Return (x, y) of the center of cell containing provided text 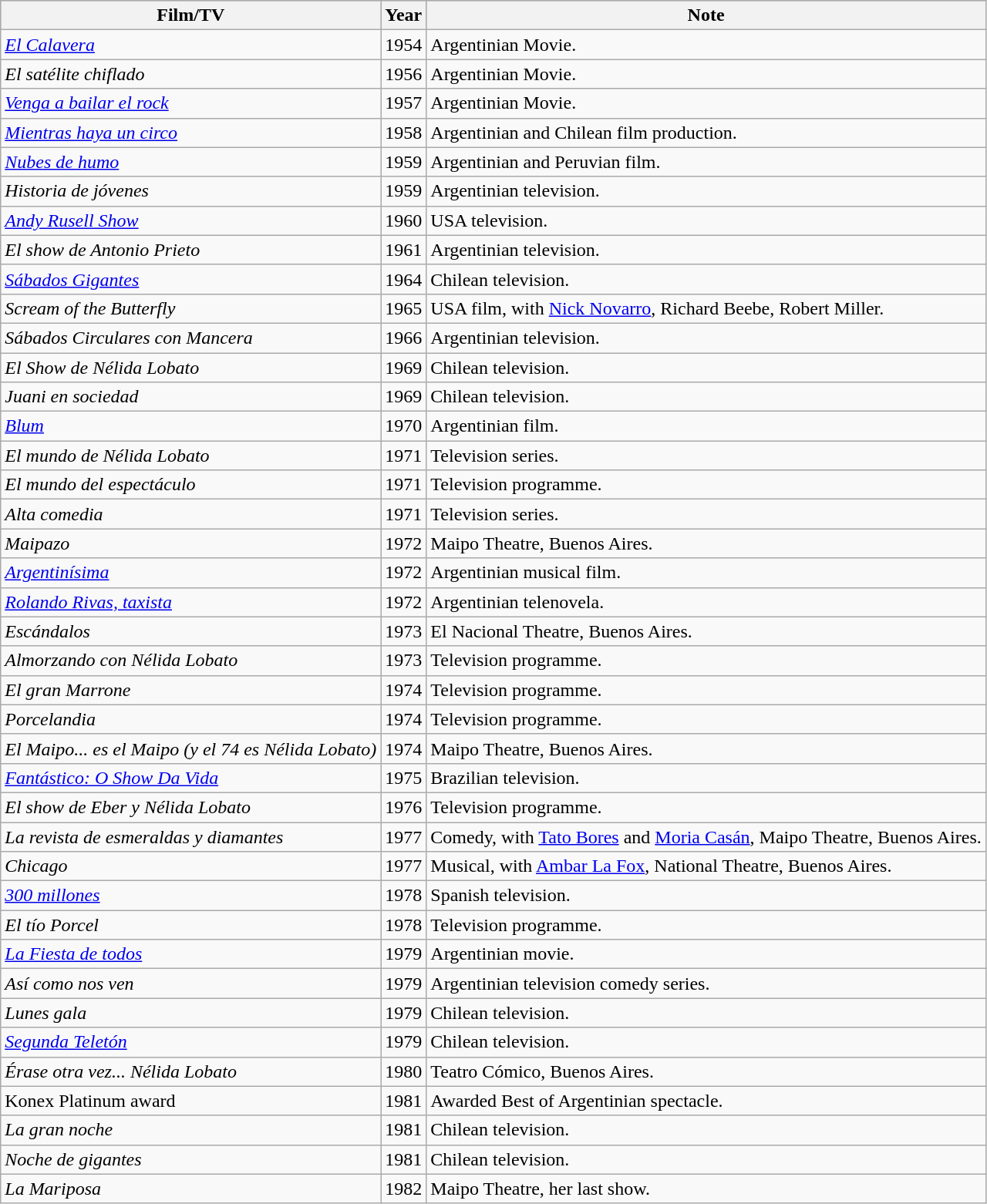
Spanish television. (706, 896)
La Mariposa (191, 1189)
Blum (191, 426)
La revista de esmeraldas y diamantes (191, 836)
El Maipo... es el Maipo (y el 74 es Nélida Lobato) (191, 748)
Érase otra vez... Nélida Lobato (191, 1071)
1982 (404, 1189)
1976 (404, 807)
1970 (404, 426)
Argentinian movie. (706, 954)
Argentinian and Chilean film production. (706, 133)
Musical, with Ambar La Fox, National Theatre, Buenos Aires. (706, 866)
Juani en sociedad (191, 397)
1964 (404, 279)
1965 (404, 308)
Alta comedia (191, 514)
El satélite chiflado (191, 74)
Mientras haya un circo (191, 133)
USA film, with Nick Novarro, Richard Beebe, Robert Miller. (706, 308)
El Show de Nélida Lobato (191, 368)
Sábados Gigantes (191, 279)
Nubes de humo (191, 162)
El Calavera (191, 45)
Rolando Rivas, taxista (191, 602)
El mundo del espectáculo (191, 485)
Escándalos (191, 631)
El Nacional Theatre, Buenos Aires. (706, 631)
Segunda Teletón (191, 1042)
El show de Antonio Prieto (191, 250)
300 millones (191, 896)
Lunes gala (191, 1013)
El mundo de Nélida Lobato (191, 456)
1980 (404, 1071)
El gran Marrone (191, 690)
Scream of the Butterfly (191, 308)
Maipo Theatre, her last show. (706, 1189)
Brazilian television. (706, 778)
Sábados Circulares con Mancera (191, 338)
Chicago (191, 866)
Teatro Cómico, Buenos Aires. (706, 1071)
La gran noche (191, 1130)
El tío Porcel (191, 925)
1966 (404, 338)
1960 (404, 220)
Almorzando con Nélida Lobato (191, 661)
Fantástico: O Show Da Vida (191, 778)
Así como nos ven (191, 984)
Argentinian and Peruvian film. (706, 162)
La Fiesta de todos (191, 954)
Porcelandia (191, 719)
Note (706, 15)
Year (404, 15)
Argentinian telenovela. (706, 602)
1956 (404, 74)
1958 (404, 133)
Noche de gigantes (191, 1159)
1957 (404, 103)
1975 (404, 778)
Film/TV (191, 15)
Argentinísima (191, 573)
Argentinian film. (706, 426)
USA television. (706, 220)
Andy Rusell Show (191, 220)
1961 (404, 250)
El show de Eber y Nélida Lobato (191, 807)
Konex Platinum award (191, 1101)
Argentinian musical film. (706, 573)
Comedy, with Tato Bores and Moria Casán, Maipo Theatre, Buenos Aires. (706, 836)
Awarded Best of Argentinian spectacle. (706, 1101)
Venga a bailar el rock (191, 103)
Maipazo (191, 543)
1954 (404, 45)
Historia de jóvenes (191, 191)
Argentinian television comedy series. (706, 984)
